Find where the given text appears and provide that cell's center as (x, y) coordinate. 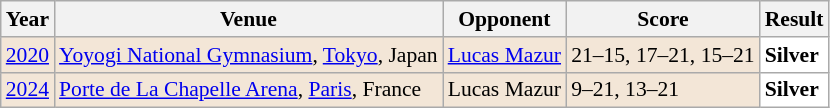
Score (663, 19)
Opponent (504, 19)
9–21, 13–21 (663, 90)
Yoyogi National Gymnasium, Tokyo, Japan (248, 55)
2020 (28, 55)
Porte de La Chapelle Arena, Paris, France (248, 90)
Result (794, 19)
Year (28, 19)
21–15, 17–21, 15–21 (663, 55)
Venue (248, 19)
2024 (28, 90)
